Detect which cell encompasses the target text, then output its (X, Y) center coordinate. 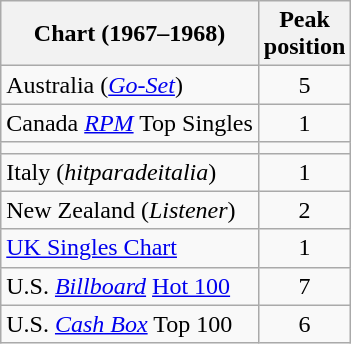
2 (304, 210)
Australia (Go-Set) (130, 85)
Peakposition (304, 34)
7 (304, 286)
Canada RPM Top Singles (130, 123)
UK Singles Chart (130, 248)
Italy (hitparadeitalia) (130, 172)
U.S. Cash Box Top 100 (130, 324)
6 (304, 324)
U.S. Billboard Hot 100 (130, 286)
New Zealand (Listener) (130, 210)
5 (304, 85)
Chart (1967–1968) (130, 34)
